Scan for the cell matching the given text and deliver its (X, Y) coordinate at center. 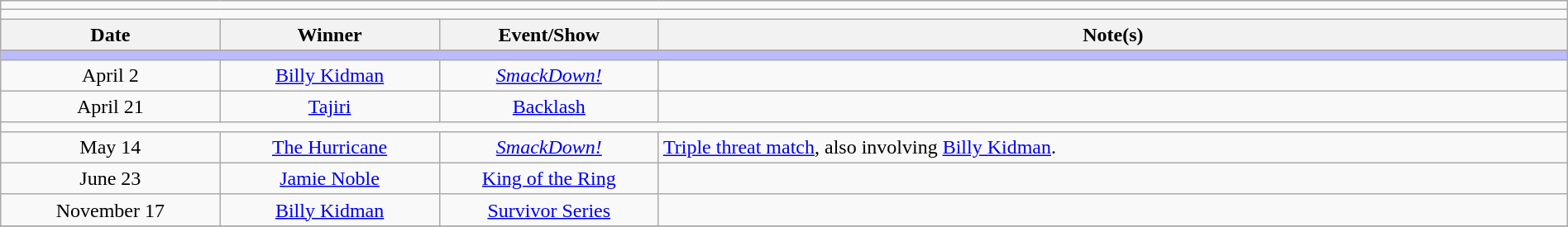
Jamie Noble (329, 178)
The Hurricane (329, 147)
Triple threat match, also involving Billy Kidman. (1113, 147)
Date (111, 35)
April 21 (111, 106)
Tajiri (329, 106)
Winner (329, 35)
Event/Show (549, 35)
Survivor Series (549, 210)
May 14 (111, 147)
November 17 (111, 210)
Note(s) (1113, 35)
June 23 (111, 178)
April 2 (111, 75)
King of the Ring (549, 178)
Backlash (549, 106)
